Locate the cell with the specified text and output its (x, y) center coordinate. 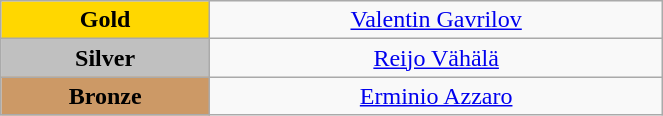
Silver (106, 58)
Erminio Azzaro (436, 96)
Valentin Gavrilov (436, 20)
Gold (106, 20)
Bronze (106, 96)
Reijo Vähälä (436, 58)
